Capture the cell that displays the provided text and extract its [X, Y] central coordinate. 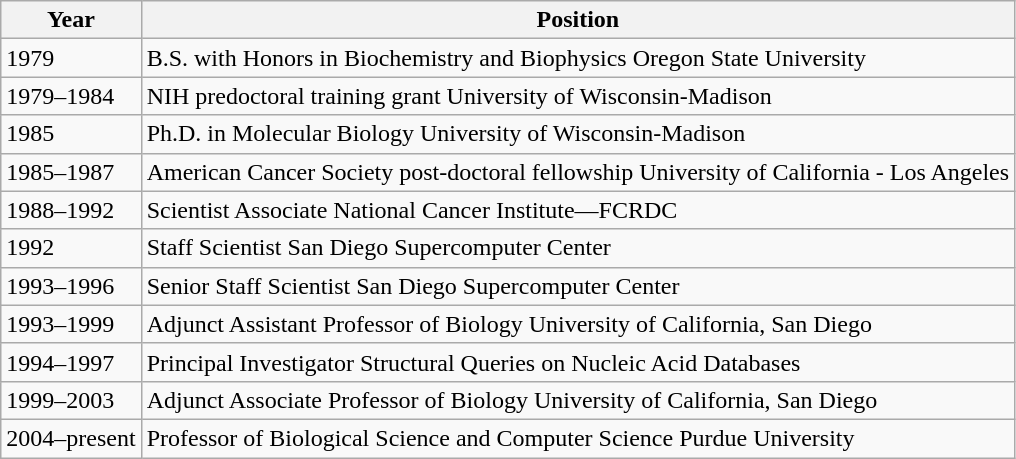
B.S. with Honors in Biochemistry and Biophysics Oregon State University [578, 58]
Professor of Biological Science and Computer Science Purdue University [578, 438]
Principal Investigator Structural Queries on Nucleic Acid Databases [578, 362]
1999–2003 [71, 400]
1988–1992 [71, 210]
Staff Scientist San Diego Supercomputer Center [578, 248]
1992 [71, 248]
1979 [71, 58]
American Cancer Society post-doctoral fellowship University of California - Los Angeles [578, 172]
1985 [71, 134]
Ph.D. in Molecular Biology University of Wisconsin-Madison [578, 134]
Senior Staff Scientist San Diego Supercomputer Center [578, 286]
Position [578, 20]
1994–1997 [71, 362]
1993–1996 [71, 286]
Adjunct Assistant Professor of Biology University of California, San Diego [578, 324]
Adjunct Associate Professor of Biology University of California, San Diego [578, 400]
1993–1999 [71, 324]
1979–1984 [71, 96]
NIH predoctoral training grant University of Wisconsin-Madison [578, 96]
Scientist Associate National Cancer Institute—FCRDC [578, 210]
2004–present [71, 438]
1985–1987 [71, 172]
Year [71, 20]
